Find where the given text appears and provide that cell's center as [X, Y] coordinate. 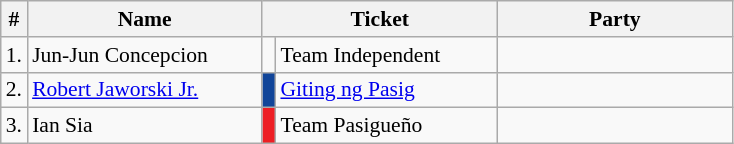
2. [14, 90]
Team Independent [386, 55]
Robert Jaworski Jr. [144, 90]
1. [14, 55]
Name [144, 19]
Team Pasigueño [386, 126]
Jun-Jun Concepcion [144, 55]
Ticket [380, 19]
# [14, 19]
3. [14, 126]
Ian Sia [144, 126]
Giting ng Pasig [386, 90]
Party [614, 19]
